Locate the cell with the specified text and output its [X, Y] center coordinate. 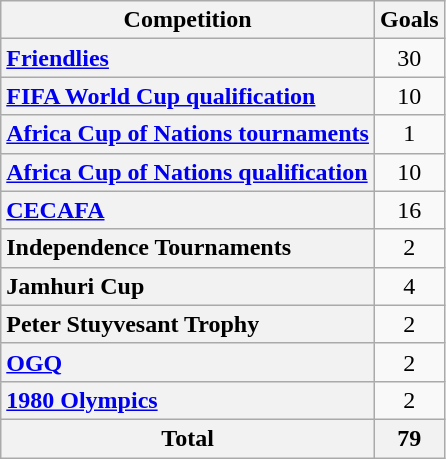
Competition [188, 20]
FIFA World Cup qualification [188, 96]
16 [409, 210]
Peter Stuyvesant Trophy [188, 324]
Independence Tournaments [188, 248]
79 [409, 438]
1 [409, 134]
CECAFA [188, 210]
OGQ [188, 362]
Goals [409, 20]
Jamhuri Cup [188, 286]
Total [188, 438]
Africa Cup of Nations qualification [188, 172]
1980 Olympics [188, 400]
4 [409, 286]
30 [409, 58]
Africa Cup of Nations tournaments [188, 134]
Friendlies [188, 58]
